For the text-containing cell, return its midpoint in (x, y) coordinate format. 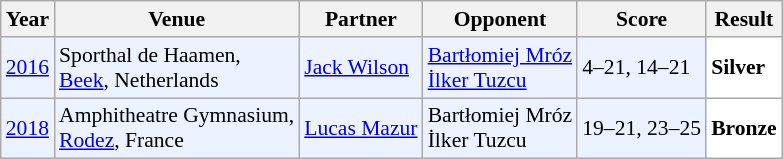
Bronze (744, 128)
2018 (28, 128)
Result (744, 19)
Sporthal de Haamen,Beek, Netherlands (176, 68)
Opponent (500, 19)
4–21, 14–21 (642, 68)
Lucas Mazur (360, 128)
Silver (744, 68)
Venue (176, 19)
Year (28, 19)
Partner (360, 19)
Amphitheatre Gymnasium,Rodez, France (176, 128)
Jack Wilson (360, 68)
Score (642, 19)
19–21, 23–25 (642, 128)
2016 (28, 68)
